From the cell containing the given text, extract its center point as (X, Y) coordinate. 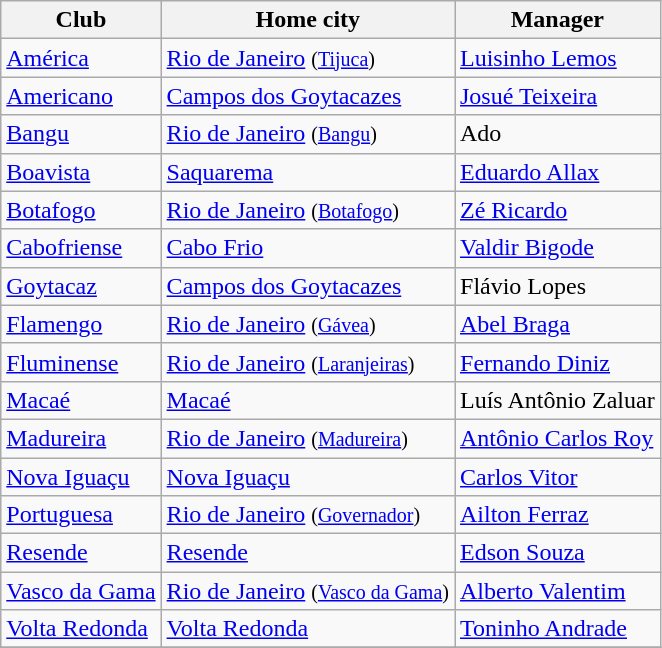
Luisinho Lemos (557, 58)
Rio de Janeiro (Laranjeiras) (308, 362)
Rio de Janeiro (Botafogo) (308, 210)
Carlos Vitor (557, 477)
Vasco da Gama (81, 591)
Botafogo (81, 210)
Cabofriense (81, 248)
Manager (557, 20)
Rio de Janeiro (Tijuca) (308, 58)
Boavista (81, 172)
Fluminense (81, 362)
Rio de Janeiro (Madureira) (308, 438)
Flamengo (81, 324)
Fernando Diniz (557, 362)
Madureira (81, 438)
Antônio Carlos Roy (557, 438)
Rio de Janeiro (Vasco da Gama) (308, 591)
Americano (81, 96)
Valdir Bigode (557, 248)
Ailton Ferraz (557, 515)
Club (81, 20)
Rio de Janeiro (Gávea) (308, 324)
Abel Braga (557, 324)
Josué Teixeira (557, 96)
Home city (308, 20)
Cabo Frio (308, 248)
Luís Antônio Zaluar (557, 400)
Rio de Janeiro (Governador) (308, 515)
Zé Ricardo (557, 210)
Bangu (81, 134)
Portuguesa (81, 515)
Ado (557, 134)
Alberto Valentim (557, 591)
Toninho Andrade (557, 629)
Edson Souza (557, 553)
Saquarema (308, 172)
Goytacaz (81, 286)
Rio de Janeiro (Bangu) (308, 134)
Flávio Lopes (557, 286)
América (81, 58)
Eduardo Allax (557, 172)
